For the text-containing cell, return its midpoint in (X, Y) coordinate format. 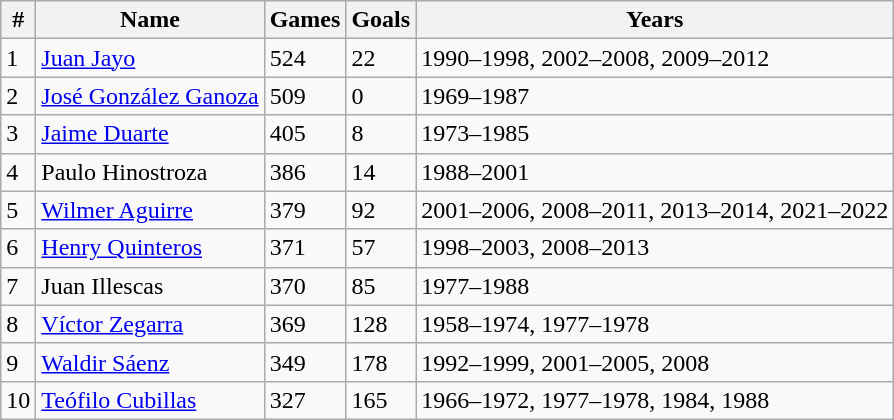
1990–1998, 2002–2008, 2009–2012 (655, 58)
0 (381, 96)
509 (305, 96)
Wilmer Aguirre (150, 210)
Juan Jayo (150, 58)
1973–1985 (655, 134)
Waldir Sáenz (150, 362)
Goals (381, 20)
9 (18, 362)
1 (18, 58)
327 (305, 400)
370 (305, 286)
379 (305, 210)
Games (305, 20)
Teófilo Cubillas (150, 400)
3 (18, 134)
2001–2006, 2008–2011, 2013–2014, 2021–2022 (655, 210)
371 (305, 248)
386 (305, 172)
1969–1987 (655, 96)
5 (18, 210)
1977–1988 (655, 286)
4 (18, 172)
14 (381, 172)
128 (381, 324)
Víctor Zegarra (150, 324)
Jaime Duarte (150, 134)
# (18, 20)
7 (18, 286)
6 (18, 248)
José González Ganoza (150, 96)
10 (18, 400)
1966–1972, 1977–1978, 1984, 1988 (655, 400)
85 (381, 286)
178 (381, 362)
Paulo Hinostroza (150, 172)
57 (381, 248)
Juan Illescas (150, 286)
1958–1974, 1977–1978 (655, 324)
Name (150, 20)
369 (305, 324)
22 (381, 58)
165 (381, 400)
1992–1999, 2001–2005, 2008 (655, 362)
Henry Quinteros (150, 248)
349 (305, 362)
Years (655, 20)
1988–2001 (655, 172)
1998–2003, 2008–2013 (655, 248)
405 (305, 134)
92 (381, 210)
2 (18, 96)
524 (305, 58)
